Detect which cell encompasses the target text, then output its [x, y] center coordinate. 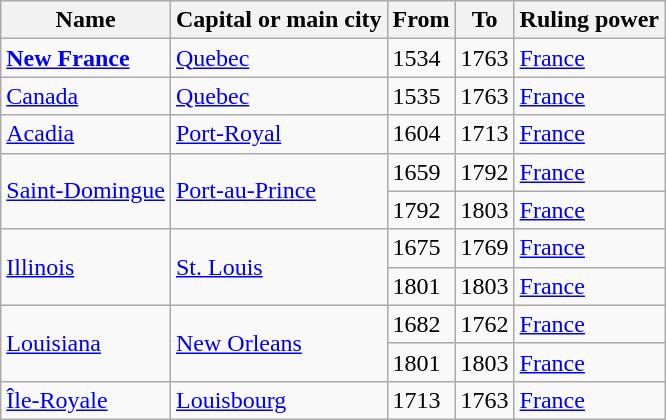
Capital or main city [278, 20]
Louisiana [86, 343]
Port-au-Prince [278, 191]
Name [86, 20]
1534 [421, 58]
New France [86, 58]
1682 [421, 324]
Île-Royale [86, 400]
Illinois [86, 267]
Canada [86, 96]
Louisbourg [278, 400]
To [484, 20]
1604 [421, 134]
1659 [421, 172]
1762 [484, 324]
1675 [421, 248]
Saint-Domingue [86, 191]
Ruling power [589, 20]
St. Louis [278, 267]
1769 [484, 248]
1535 [421, 96]
Acadia [86, 134]
From [421, 20]
New Orleans [278, 343]
Port-Royal [278, 134]
